For the text-containing cell, return its midpoint in [X, Y] coordinate format. 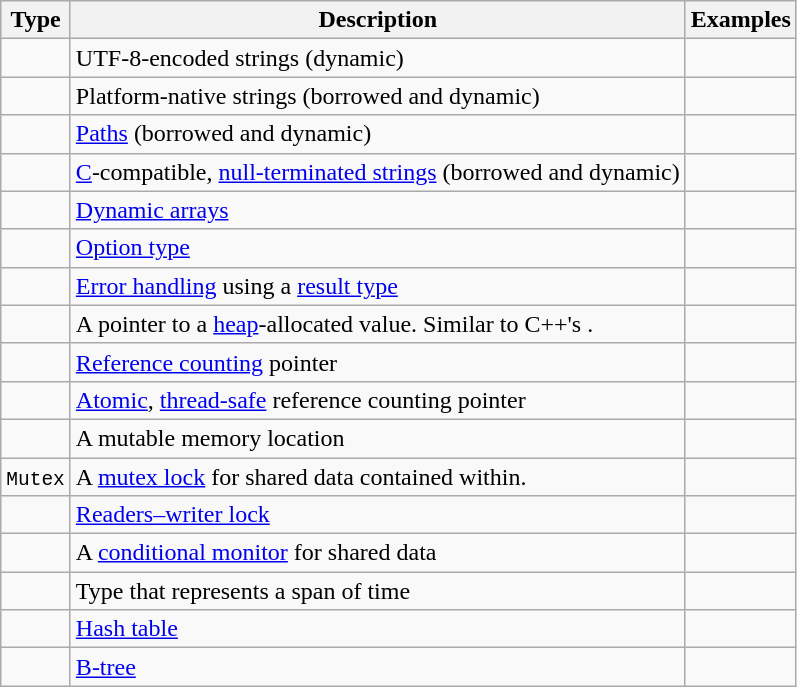
A mutex lock for shared data contained within. [378, 477]
Dynamic arrays [378, 210]
Readers–writer lock [378, 515]
Examples [740, 20]
C-compatible, null-terminated strings (borrowed and dynamic) [378, 172]
Type [36, 20]
B-tree [378, 667]
UTF-8-encoded strings (dynamic) [378, 58]
Platform-native strings (borrowed and dynamic) [378, 96]
Reference counting pointer [378, 362]
Error handling using a result type [378, 286]
A conditional monitor for shared data [378, 553]
Hash table [378, 629]
Atomic, thread-safe reference counting pointer [378, 400]
A pointer to a heap-allocated value. Similar to C++'s . [378, 324]
Description [378, 20]
A mutable memory location [378, 438]
Option type [378, 248]
Type that represents a span of time [378, 591]
Mutex [36, 477]
Paths (borrowed and dynamic) [378, 134]
